Scan for the cell matching the given text and deliver its [X, Y] coordinate at center. 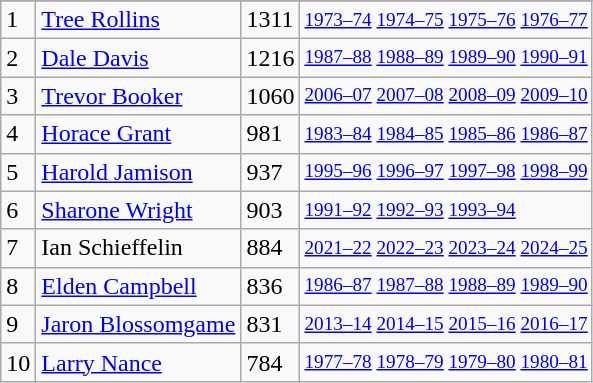
1983–84 1984–85 1985–86 1986–87 [446, 134]
Horace Grant [138, 134]
2013–14 2014–15 2015–16 2016–17 [446, 324]
8 [18, 286]
Jaron Blossomgame [138, 324]
5 [18, 172]
Ian Schieffelin [138, 248]
7 [18, 248]
Trevor Booker [138, 96]
1216 [270, 58]
1973–74 1974–75 1975–76 1976–77 [446, 20]
1977–78 1978–79 1979–80 1980–81 [446, 362]
6 [18, 210]
Harold Jamison [138, 172]
Larry Nance [138, 362]
10 [18, 362]
831 [270, 324]
1 [18, 20]
1060 [270, 96]
Elden Campbell [138, 286]
1986–87 1987–88 1988–89 1989–90 [446, 286]
784 [270, 362]
4 [18, 134]
1991–92 1992–93 1993–94 [446, 210]
937 [270, 172]
1987–88 1988–89 1989–90 1990–91 [446, 58]
884 [270, 248]
Sharone Wright [138, 210]
2 [18, 58]
2006–07 2007–08 2008–09 2009–10 [446, 96]
2021–22 2022–23 2023–24 2024–25 [446, 248]
1311 [270, 20]
Dale Davis [138, 58]
3 [18, 96]
1995–96 1996–97 1997–98 1998–99 [446, 172]
9 [18, 324]
981 [270, 134]
836 [270, 286]
Tree Rollins [138, 20]
903 [270, 210]
